Extract the [x, y] coordinate from the center of the cell holding the provided text.  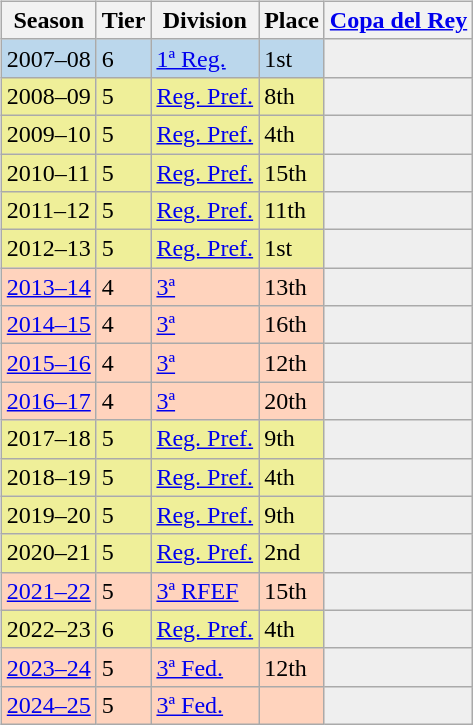
13th [292, 287]
2022–23 [48, 629]
Tier [124, 20]
2023–24 [48, 667]
2016–17 [48, 401]
2014–15 [48, 325]
Copa del Rey [398, 20]
1ª Reg. [205, 58]
2020–21 [48, 553]
2008–09 [48, 96]
3ª RFEF [205, 591]
Season [48, 20]
2019–20 [48, 515]
Place [292, 20]
2018–19 [48, 477]
11th [292, 211]
2024–25 [48, 705]
8th [292, 96]
2021–22 [48, 591]
2007–08 [48, 58]
Division [205, 20]
16th [292, 325]
2011–12 [48, 211]
2010–11 [48, 173]
20th [292, 401]
2015–16 [48, 363]
2009–10 [48, 134]
2012–13 [48, 249]
2nd [292, 553]
2017–18 [48, 439]
2013–14 [48, 287]
